Output the [x, y] coordinate of the center of the cell containing the given text.  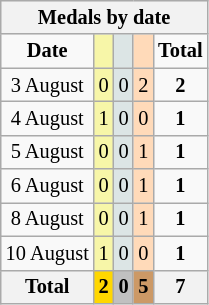
Date [48, 51]
10 August [48, 253]
8 August [48, 219]
5 August [48, 152]
5 [143, 287]
7 [180, 287]
Medals by date [104, 17]
6 August [48, 186]
3 August [48, 85]
4 August [48, 118]
